Return the (x, y) coordinate for the center point of the cell that contains the specified text.  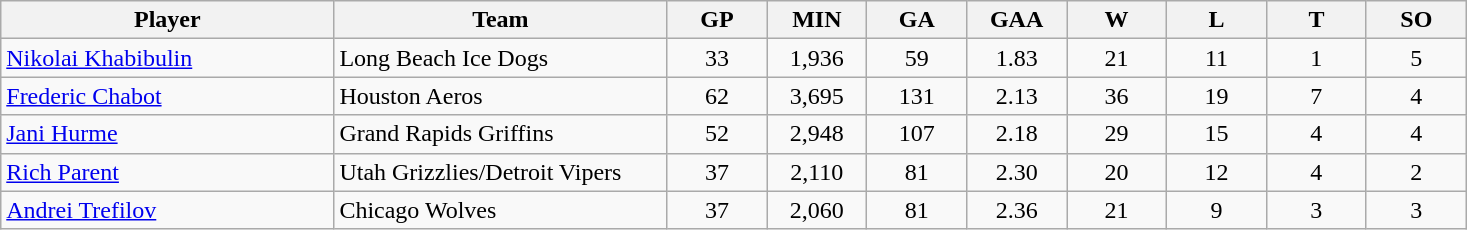
2,110 (817, 172)
19 (1217, 96)
SO (1416, 20)
Utah Grizzlies/Detroit Vipers (500, 172)
2 (1416, 172)
33 (717, 58)
W (1117, 20)
T (1316, 20)
L (1217, 20)
2.36 (1017, 210)
1 (1316, 58)
Jani Hurme (168, 134)
20 (1117, 172)
59 (917, 58)
2.30 (1017, 172)
2.13 (1017, 96)
Long Beach Ice Dogs (500, 58)
GA (917, 20)
36 (1117, 96)
Houston Aeros (500, 96)
GP (717, 20)
1,936 (817, 58)
Grand Rapids Griffins (500, 134)
52 (717, 134)
5 (1416, 58)
Andrei Trefilov (168, 210)
29 (1117, 134)
11 (1217, 58)
2,948 (817, 134)
2,060 (817, 210)
Rich Parent (168, 172)
15 (1217, 134)
107 (917, 134)
Player (168, 20)
Nikolai Khabibulin (168, 58)
Chicago Wolves (500, 210)
62 (717, 96)
MIN (817, 20)
Team (500, 20)
131 (917, 96)
9 (1217, 210)
2.18 (1017, 134)
1.83 (1017, 58)
GAA (1017, 20)
12 (1217, 172)
7 (1316, 96)
Frederic Chabot (168, 96)
3,695 (817, 96)
